Return (x, y) of the center of cell containing provided text 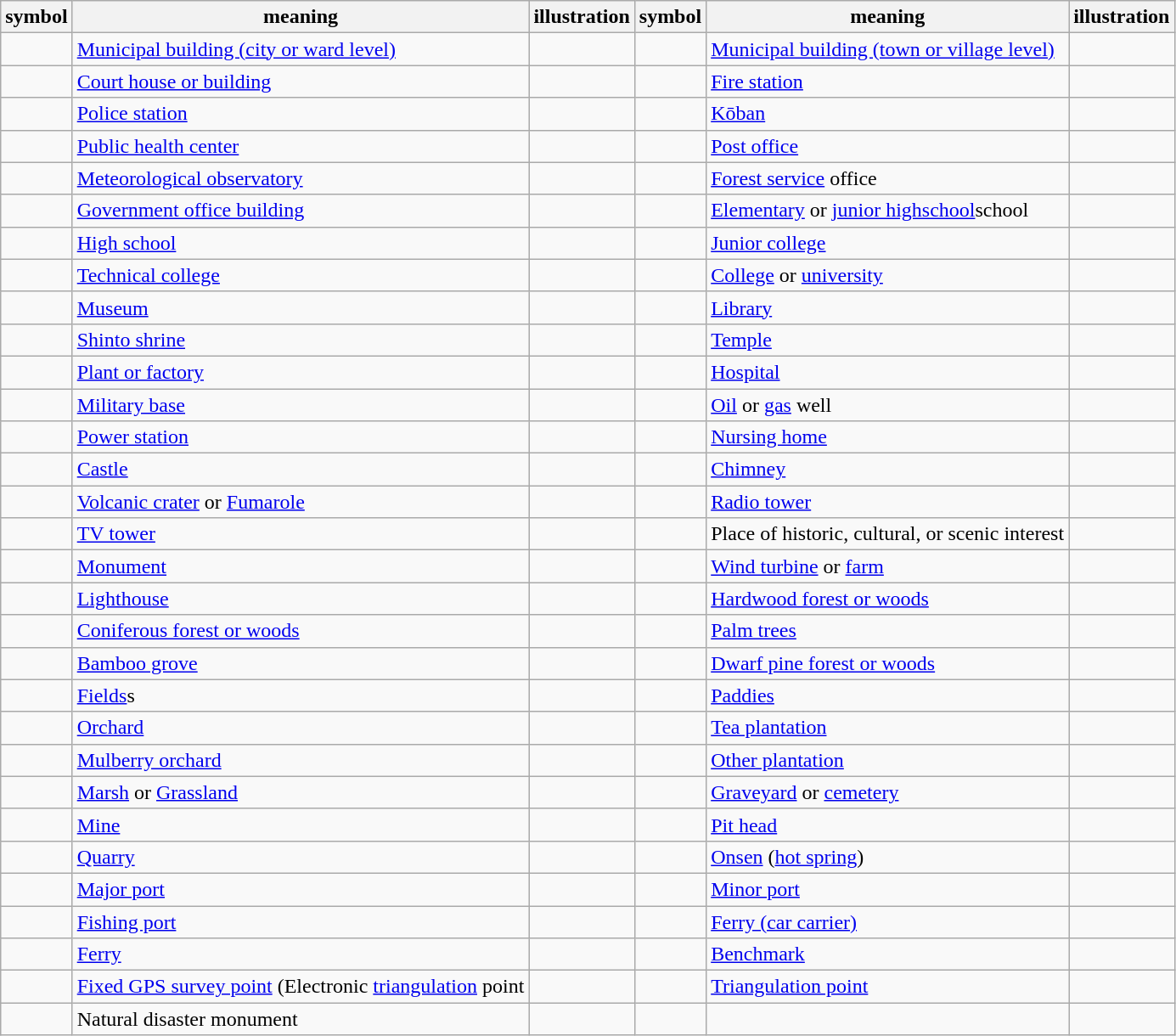
Fishing port (301, 921)
TV tower (301, 534)
High school (301, 243)
Meteorological observatory (301, 178)
Hardwood forest or woods (888, 599)
Elementary or junior highschoolschool (888, 211)
Municipal building (town or village level) (888, 49)
Lighthouse (301, 599)
Graveyard or cemetery (888, 792)
Public health center (301, 146)
Place of historic, cultural, or scenic interest (888, 534)
Fire station (888, 82)
Coniferous forest or woods (301, 631)
Junior college (888, 243)
Quarry (301, 857)
Volcanic crater or Fumarole (301, 502)
Police station (301, 114)
Minor port (888, 889)
Monument (301, 566)
Museum (301, 307)
Orchard (301, 728)
Kōban (888, 114)
Mine (301, 825)
Marsh or Grassland (301, 792)
Tea plantation (888, 728)
Castle (301, 470)
Hospital (888, 372)
Onsen (hot spring) (888, 857)
Power station (301, 437)
Fixed GPS survey point (Electronic triangulation point (301, 987)
Ferry (301, 954)
Wind turbine or farm (888, 566)
Natural disaster monument (301, 1019)
Forest service office (888, 178)
Triangulation point (888, 987)
Post office (888, 146)
College or university (888, 275)
Court house or building (301, 82)
Chimney (888, 470)
Technical college (301, 275)
Nursing home (888, 437)
Palm trees (888, 631)
Temple (888, 340)
Ferry (car carrier) (888, 921)
Military base (301, 405)
Radio tower (888, 502)
Municipal building (city or ward level) (301, 49)
Library (888, 307)
Fieldss (301, 695)
Paddies (888, 695)
Major port (301, 889)
Plant or factory (301, 372)
Mulberry orchard (301, 760)
Oil or gas well (888, 405)
Government office building (301, 211)
Pit head (888, 825)
Shinto shrine (301, 340)
Dwarf pine forest or woods (888, 663)
Other plantation (888, 760)
Benchmark (888, 954)
Bamboo grove (301, 663)
